Determine the [X, Y] coordinate at the center of the cell enclosing the given text.  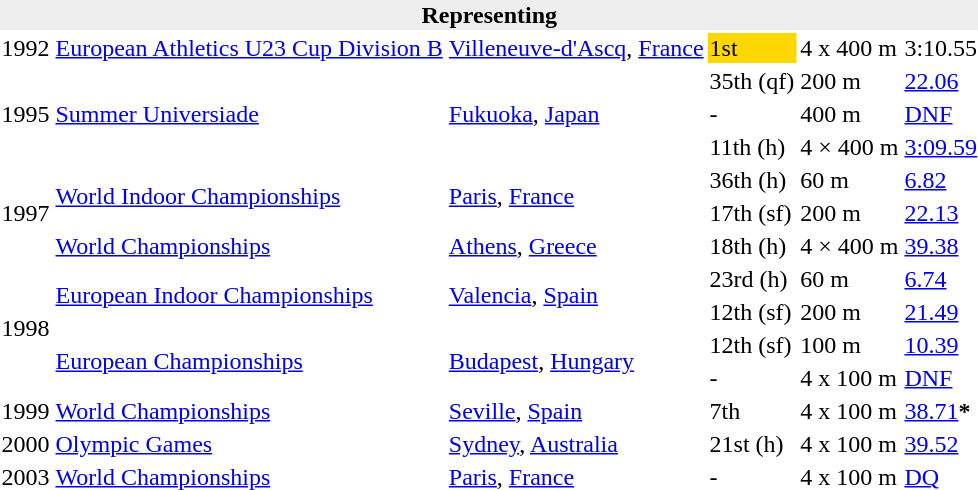
7th [752, 411]
1st [752, 48]
1992 [26, 48]
European Athletics U23 Cup Division B [249, 48]
European Championships [249, 362]
Budapest, Hungary [576, 362]
1999 [26, 411]
World Indoor Championships [249, 196]
400 m [850, 114]
Seville, Spain [576, 411]
Olympic Games [249, 444]
Summer Universiade [249, 114]
4 x 400 m [850, 48]
Fukuoka, Japan [576, 114]
Paris, France [576, 196]
Valencia, Spain [576, 296]
1995 [26, 114]
36th (h) [752, 180]
11th (h) [752, 147]
1997 [26, 213]
23rd (h) [752, 279]
European Indoor Championships [249, 296]
Villeneuve-d'Ascq, France [576, 48]
100 m [850, 345]
1998 [26, 328]
35th (qf) [752, 81]
2000 [26, 444]
17th (sf) [752, 213]
Sydney, Australia [576, 444]
21st (h) [752, 444]
Athens, Greece [576, 246]
18th (h) [752, 246]
